Provide the [x, y] coordinate of the cell's center where the given text is located.  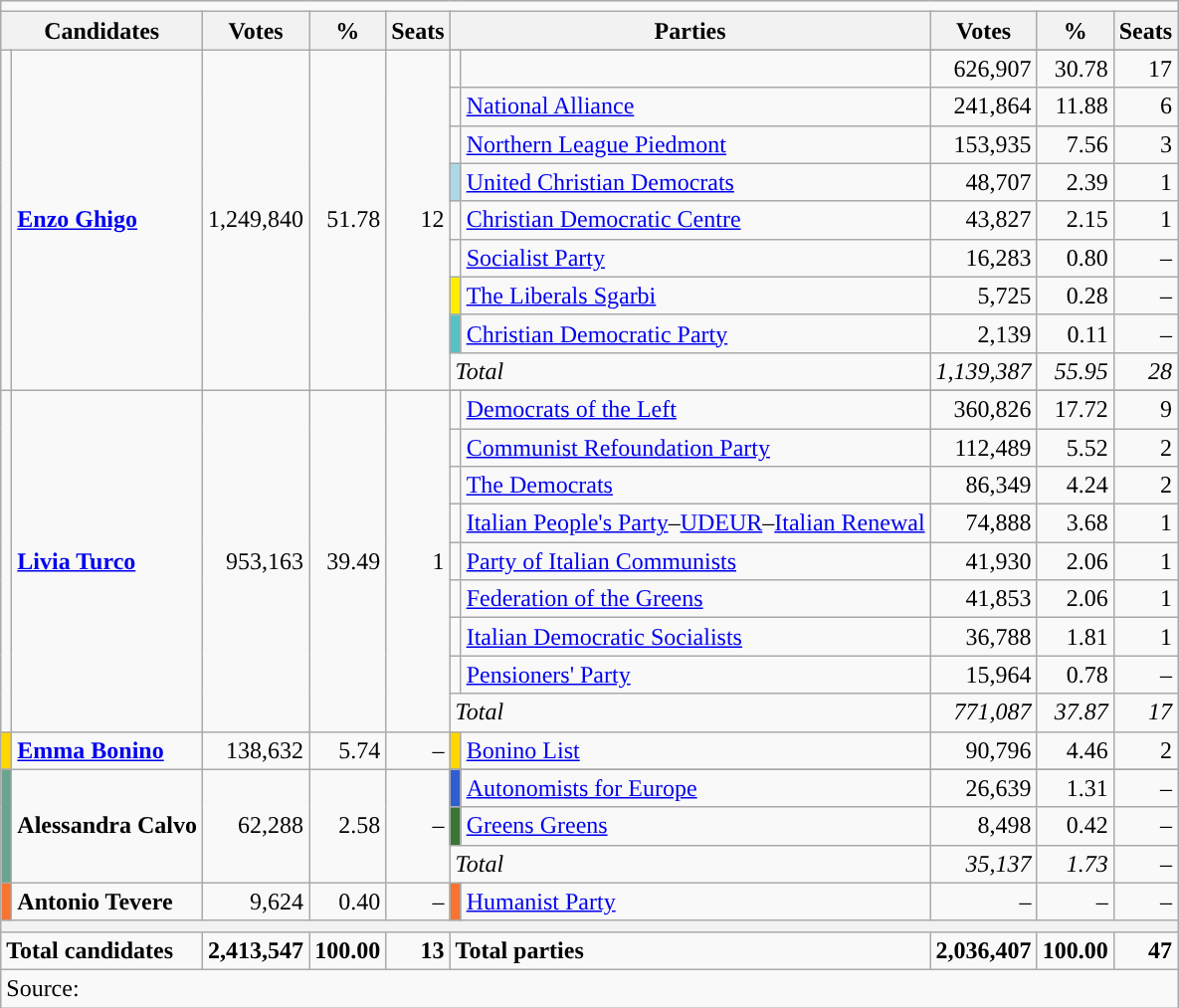
1.73 [1075, 864]
153,935 [983, 144]
Italian Democratic Socialists [695, 637]
37.87 [1075, 712]
0.78 [1075, 675]
13 [418, 950]
138,632 [257, 750]
6 [1145, 106]
Humanist Party [695, 902]
3 [1145, 144]
Democrats of the Left [695, 409]
241,864 [983, 106]
62,288 [257, 826]
15,964 [983, 675]
2,413,547 [257, 950]
12 [418, 221]
39.49 [348, 561]
United Christian Democrats [695, 182]
The Liberals Sgarbi [695, 296]
Christian Democratic Party [695, 333]
55.95 [1075, 371]
The Democrats [695, 486]
1,139,387 [983, 371]
43,827 [983, 220]
36,788 [983, 637]
9,624 [257, 902]
90,796 [983, 750]
1,249,840 [257, 221]
National Alliance [695, 106]
Alessandra Calvo [107, 826]
2.39 [1075, 182]
Total parties [690, 950]
5.52 [1075, 447]
Enzo Ghigo [107, 221]
Bonino List [695, 750]
30.78 [1075, 69]
26,639 [983, 788]
Party of Italian Communists [695, 561]
Federation of the Greens [695, 599]
41,930 [983, 561]
Italian People's Party–UDEUR–Italian Renewal [695, 523]
3.68 [1075, 523]
11.88 [1075, 106]
5,725 [983, 296]
Total candidates [101, 950]
5.74 [348, 750]
Source: [589, 988]
Greens Greens [695, 826]
1.31 [1075, 788]
Parties [690, 31]
7.56 [1075, 144]
0.80 [1075, 258]
Christian Democratic Centre [695, 220]
41,853 [983, 599]
Communist Refoundation Party [695, 447]
48,707 [983, 182]
Candidates [101, 31]
28 [1145, 371]
4.46 [1075, 750]
17.72 [1075, 409]
8,498 [983, 826]
2,139 [983, 333]
4.24 [1075, 486]
Socialist Party [695, 258]
953,163 [257, 561]
86,349 [983, 486]
1.81 [1075, 637]
2,036,407 [983, 950]
Pensioners' Party [695, 675]
Livia Turco [107, 561]
Antonio Tevere [107, 902]
0.42 [1075, 826]
0.28 [1075, 296]
16,283 [983, 258]
360,826 [983, 409]
47 [1145, 950]
626,907 [983, 69]
35,137 [983, 864]
0.40 [348, 902]
2.15 [1075, 220]
74,888 [983, 523]
0.11 [1075, 333]
112,489 [983, 447]
51.78 [348, 221]
2.58 [348, 826]
771,087 [983, 712]
Autonomists for Europe [695, 788]
Emma Bonino [107, 750]
Northern League Piedmont [695, 144]
9 [1145, 409]
